Provide the (x, y) coordinate of the cell's center where the given text is located.  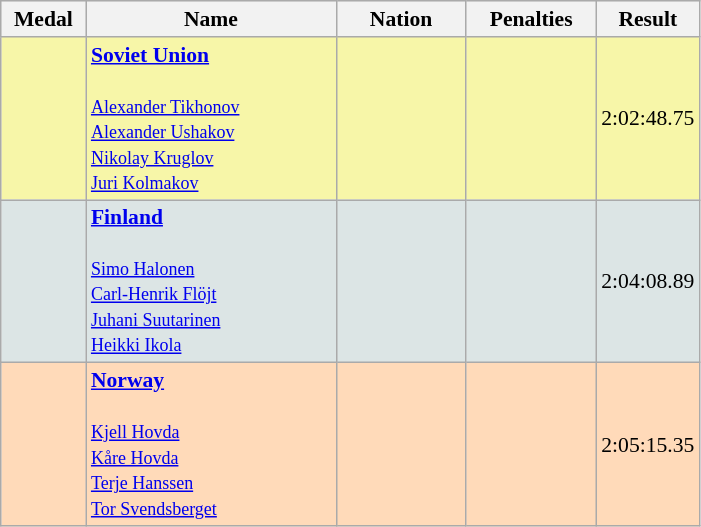
2:02:48.75 (648, 118)
Soviet UnionAlexander TikhonovAlexander UshakovNikolay KruglovJuri Kolmakov (211, 118)
Result (648, 19)
Medal (44, 19)
2:04:08.89 (648, 282)
Penalties (531, 19)
NorwayKjell HovdaKåre HovdaTerje HanssenTor Svendsberget (211, 444)
Nation (401, 19)
2:05:15.35 (648, 444)
Name (211, 19)
FinlandSimo HalonenCarl-Henrik FlöjtJuhani SuutarinenHeikki Ikola (211, 282)
